Search for the cell housing the specified text and yield its (x, y) center coordinate. 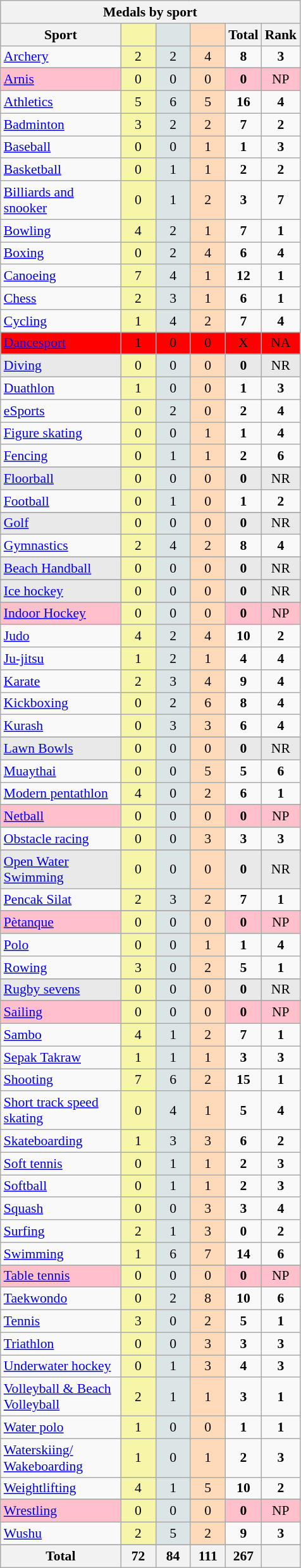
Weightlifting (61, 1488)
Billiards and snooker (61, 200)
Swimming (61, 1254)
16 (243, 102)
Lawn Bowls (61, 749)
Gymnastics (61, 546)
Canoeing (61, 276)
84 (173, 1556)
Rowing (61, 968)
Boxing (61, 253)
Beach Handball (61, 569)
Sambo (61, 1035)
X (243, 343)
Football (61, 501)
Golf (61, 523)
Arnis (61, 80)
Soft tennis (61, 1164)
Tennis (61, 1322)
Judo (61, 636)
Triathlon (61, 1344)
Ice hockey (61, 591)
Diving (61, 366)
15 (243, 1080)
Kurash (61, 726)
Medals by sport (150, 12)
Pètanque (61, 923)
Rank (281, 35)
Netball (61, 817)
Skateboarding (61, 1141)
Figure skating (61, 434)
Pencak Silat (61, 900)
Squash (61, 1209)
Bowling (61, 231)
NA (281, 343)
72 (138, 1556)
12 (243, 276)
Basketball (61, 170)
Surfing (61, 1231)
Karate (61, 681)
Modern pentathlon (61, 794)
Duathlon (61, 389)
Fencing (61, 456)
Sport (61, 35)
Shooting (61, 1080)
Kickboxing (61, 703)
Wrestling (61, 1511)
Open Water Swimming (61, 870)
Rugby sevens (61, 990)
Volleyball & Beach Volleyball (61, 1397)
Baseball (61, 147)
Sepak Takraw (61, 1057)
Polo (61, 945)
Dancesport (61, 343)
Badminton (61, 125)
267 (243, 1556)
14 (243, 1254)
Underwater hockey (61, 1366)
Indoor Hockey (61, 614)
111 (207, 1556)
Table tennis (61, 1276)
Muaythai (61, 771)
Chess (61, 298)
Ju-jitsu (61, 659)
Taekwondo (61, 1299)
Water polo (61, 1428)
Sailing (61, 1012)
Softball (61, 1186)
Athletics (61, 102)
Archery (61, 57)
Waterskiing/ Wakeboarding (61, 1457)
eSports (61, 411)
Wushu (61, 1534)
Obstacle racing (61, 839)
Cycling (61, 321)
Short track speed skating (61, 1111)
Floorball (61, 478)
